From the cell containing the given text, extract its center point as (X, Y) coordinate. 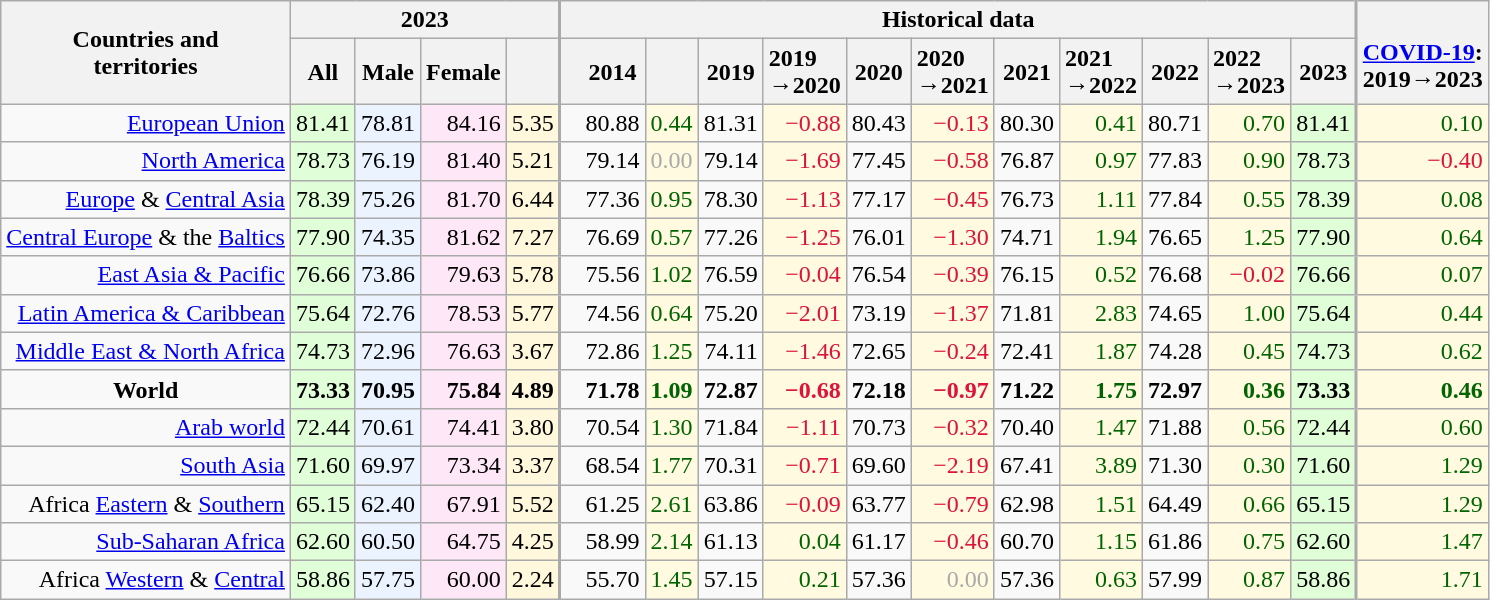
0.07 (1422, 275)
74.56 (602, 313)
0.45 (1250, 351)
2020→2021 (952, 72)
76.63 (464, 351)
Sub-Saharan Africa (146, 542)
60.00 (464, 580)
−0.13 (952, 123)
Female (464, 72)
Arab world (146, 427)
2.24 (533, 580)
−0.79 (952, 503)
3.80 (533, 427)
1.45 (672, 580)
4.89 (533, 389)
2021→2022 (1100, 72)
55.70 (602, 580)
North America (146, 161)
77.45 (878, 161)
3.89 (1100, 465)
5.35 (533, 123)
4.25 (533, 542)
−1.25 (804, 237)
64.75 (464, 542)
0.36 (1250, 389)
2019→2020 (804, 72)
57.15 (730, 580)
Historical data (958, 20)
58.99 (602, 542)
75.26 (388, 199)
77.84 (1176, 199)
2021 (1026, 72)
60.50 (388, 542)
0.56 (1250, 427)
78.53 (464, 313)
81.31 (730, 123)
East Asia & Pacific (146, 275)
80.30 (1026, 123)
Africa Eastern & Southern (146, 503)
0.55 (1250, 199)
1.02 (672, 275)
−1.30 (952, 237)
72.65 (878, 351)
63.77 (878, 503)
−0.02 (1250, 275)
0.87 (1250, 580)
2014 (602, 72)
0.70 (1250, 123)
57.75 (388, 580)
Europe & Central Asia (146, 199)
−0.40 (1422, 161)
70.54 (602, 427)
63.86 (730, 503)
1.94 (1100, 237)
70.40 (1026, 427)
80.43 (878, 123)
72.76 (388, 313)
0.97 (1100, 161)
84.16 (464, 123)
3.67 (533, 351)
74.65 (1176, 313)
1.77 (672, 465)
2.14 (672, 542)
81.62 (464, 237)
1.15 (1100, 542)
81.70 (464, 199)
71.30 (1176, 465)
75.56 (602, 275)
78.81 (388, 123)
67.41 (1026, 465)
−0.45 (952, 199)
62.98 (1026, 503)
76.01 (878, 237)
5.78 (533, 275)
72.87 (730, 389)
−0.58 (952, 161)
1.30 (672, 427)
64.49 (1176, 503)
Male (388, 72)
71.84 (730, 427)
6.44 (533, 199)
72.96 (388, 351)
5.77 (533, 313)
0.60 (1422, 427)
2019 (730, 72)
62.40 (388, 503)
78.30 (730, 199)
2.61 (672, 503)
1.51 (1100, 503)
76.19 (388, 161)
75.20 (730, 313)
76.68 (1176, 275)
−0.68 (804, 389)
0.62 (1422, 351)
0.10 (1422, 123)
1.11 (1100, 199)
77.26 (730, 237)
−0.09 (804, 503)
61.17 (878, 542)
70.73 (878, 427)
2020 (878, 72)
0.30 (1250, 465)
0.75 (1250, 542)
80.71 (1176, 123)
0.52 (1100, 275)
1.87 (1100, 351)
−2.19 (952, 465)
81.40 (464, 161)
0.63 (1100, 580)
European Union (146, 123)
0.41 (1100, 123)
0.90 (1250, 161)
World (146, 389)
−0.46 (952, 542)
71.22 (1026, 389)
72.97 (1176, 389)
2022 (1176, 72)
5.52 (533, 503)
70.95 (388, 389)
−0.88 (804, 123)
80.88 (602, 123)
76.65 (1176, 237)
72.86 (602, 351)
Central Europe & the Baltics (146, 237)
61.25 (602, 503)
60.70 (1026, 542)
77.17 (878, 199)
74.41 (464, 427)
Latin America & Caribbean (146, 313)
69.60 (878, 465)
Africa Western & Central (146, 580)
71.88 (1176, 427)
0.21 (804, 580)
74.11 (730, 351)
73.34 (464, 465)
76.15 (1026, 275)
73.86 (388, 275)
0.08 (1422, 199)
0.95 (672, 199)
70.61 (388, 427)
76.69 (602, 237)
−0.71 (804, 465)
Middle East & North Africa (146, 351)
73.19 (878, 313)
68.54 (602, 465)
−0.24 (952, 351)
1.75 (1100, 389)
−0.97 (952, 389)
74.28 (1176, 351)
Countries andterritories (146, 52)
1.00 (1250, 313)
3.37 (533, 465)
1.71 (1422, 580)
−1.46 (804, 351)
69.97 (388, 465)
61.86 (1176, 542)
−1.69 (804, 161)
71.78 (602, 389)
57.99 (1176, 580)
All (322, 72)
75.84 (464, 389)
70.31 (730, 465)
0.46 (1422, 389)
−1.11 (804, 427)
67.91 (464, 503)
5.21 (533, 161)
71.81 (1026, 313)
−2.01 (804, 313)
0.04 (804, 542)
77.36 (602, 199)
72.41 (1026, 351)
72.18 (878, 389)
−0.04 (804, 275)
74.71 (1026, 237)
61.13 (730, 542)
76.59 (730, 275)
76.54 (878, 275)
76.87 (1026, 161)
0.66 (1250, 503)
COVID-19:2019→2023 (1422, 52)
South Asia (146, 465)
2.83 (1100, 313)
0.57 (672, 237)
77.83 (1176, 161)
1.09 (672, 389)
−0.32 (952, 427)
−1.13 (804, 199)
76.73 (1026, 199)
2022→2023 (1250, 72)
79.63 (464, 275)
−0.39 (952, 275)
−1.37 (952, 313)
74.35 (388, 237)
7.27 (533, 237)
